For the text-containing cell, return its midpoint in [x, y] coordinate format. 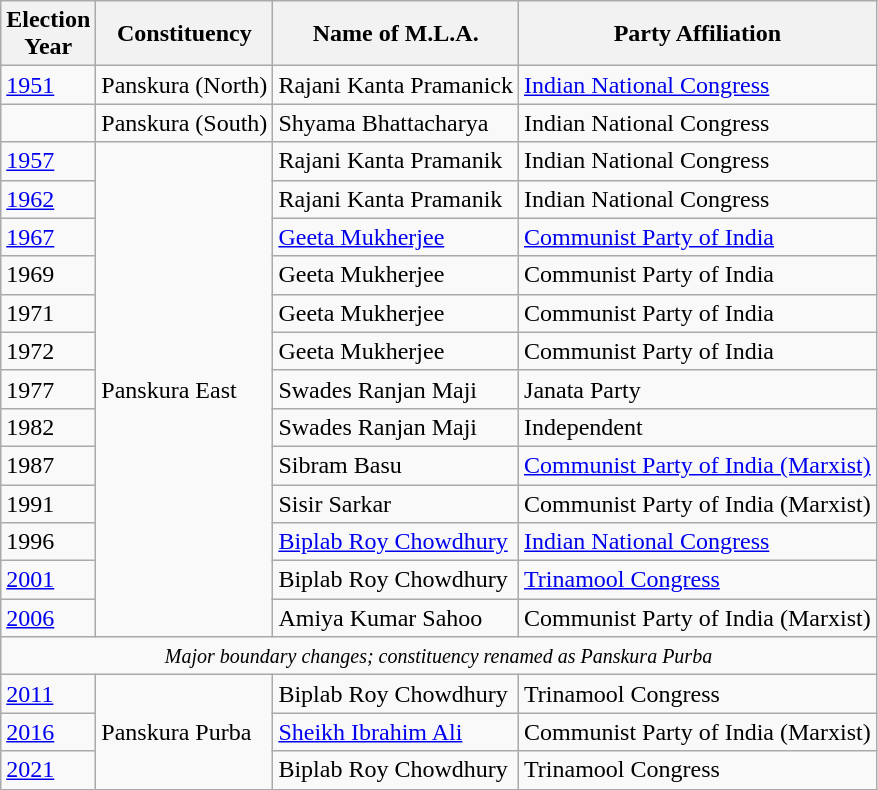
Panskura (South) [184, 123]
Party Affiliation [698, 34]
Panskura (North) [184, 85]
Sheikh Ibrahim Ali [396, 732]
1977 [48, 389]
Shyama Bhattacharya [396, 123]
2011 [48, 694]
Election Year [48, 34]
Sisir Sarkar [396, 503]
1987 [48, 465]
Name of M.L.A. [396, 34]
1971 [48, 313]
1982 [48, 427]
Independent [698, 427]
1957 [48, 161]
1967 [48, 237]
1996 [48, 542]
Amiya Kumar Sahoo [396, 618]
1991 [48, 503]
1951 [48, 85]
1969 [48, 275]
2006 [48, 618]
Panskura East [184, 390]
1972 [48, 351]
Panskura Purba [184, 732]
Rajani Kanta Pramanick [396, 85]
2021 [48, 770]
2001 [48, 580]
Major boundary changes; constituency renamed as Panskura Purba [438, 656]
2016 [48, 732]
Sibram Basu [396, 465]
Janata Party [698, 389]
1962 [48, 199]
Constituency [184, 34]
